Detect which cell encompasses the target text, then output its (x, y) center coordinate. 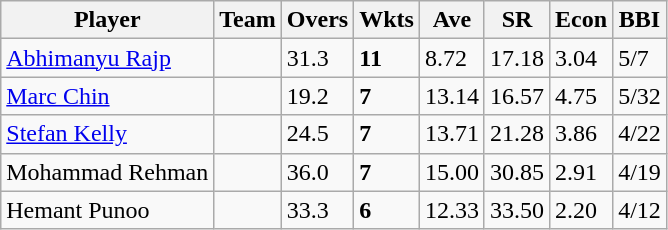
Wkts (387, 20)
Team (248, 20)
17.18 (516, 58)
31.3 (317, 58)
8.72 (452, 58)
12.33 (452, 210)
Marc Chin (108, 96)
2.20 (582, 210)
Econ (582, 20)
3.86 (582, 134)
Abhimanyu Rajp (108, 58)
SR (516, 20)
BBI (640, 20)
4.75 (582, 96)
4/19 (640, 172)
15.00 (452, 172)
21.28 (516, 134)
Mohammad Rehman (108, 172)
Player (108, 20)
4/12 (640, 210)
16.57 (516, 96)
33.3 (317, 210)
11 (387, 58)
Overs (317, 20)
Ave (452, 20)
19.2 (317, 96)
4/22 (640, 134)
36.0 (317, 172)
6 (387, 210)
5/7 (640, 58)
5/32 (640, 96)
33.50 (516, 210)
Hemant Punoo (108, 210)
Stefan Kelly (108, 134)
13.14 (452, 96)
30.85 (516, 172)
2.91 (582, 172)
3.04 (582, 58)
13.71 (452, 134)
24.5 (317, 134)
